Locate the cell with the specified text and output its [x, y] center coordinate. 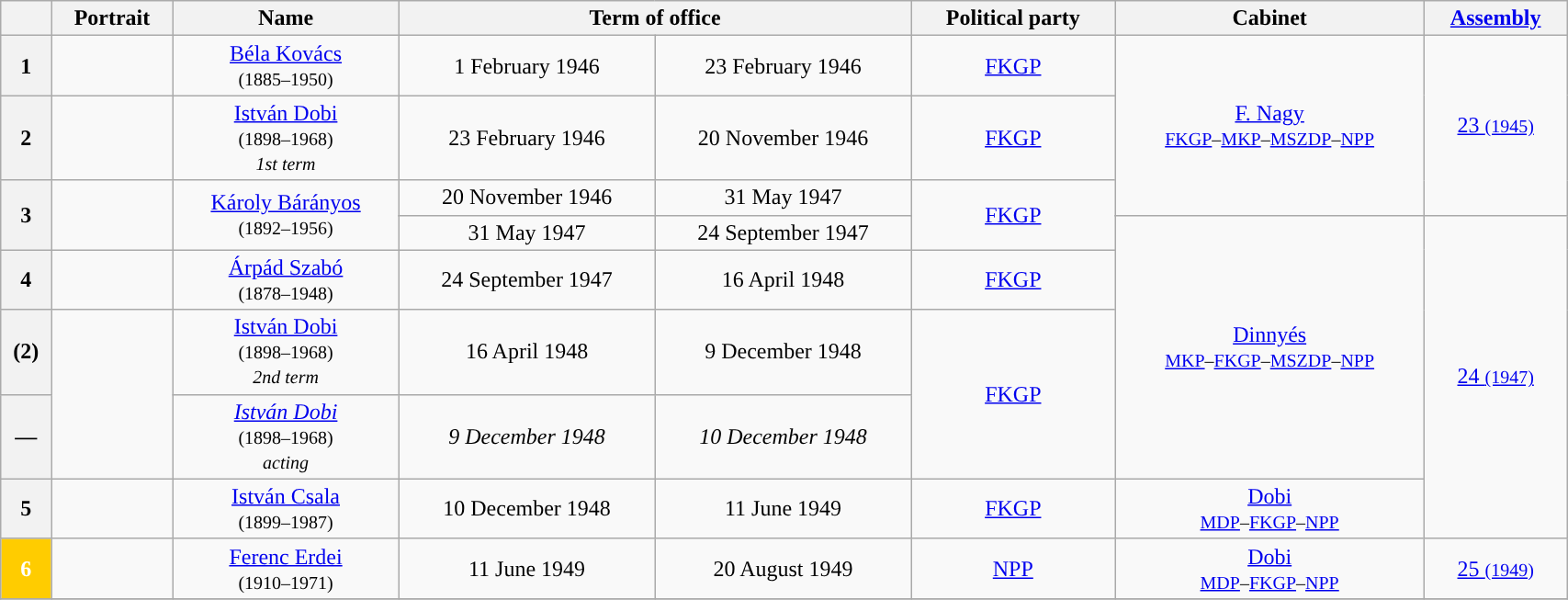
23 (1945) [1495, 125]
Árpád Szabó(1878–1948) [286, 279]
Assembly [1495, 18]
István Dobi(1898–1968)2nd term [286, 352]
1 [26, 66]
25 (1949) [1495, 568]
3 [26, 215]
István Dobi(1898–1968)acting [286, 436]
Term of office [655, 18]
Károly Bárányos(1892–1956) [286, 215]
(2) [26, 352]
1 February 1946 [527, 66]
20 August 1949 [783, 568]
5 [26, 509]
István Csala(1899–1987) [286, 509]
DinnyésMKP–FKGP–MSZDP–NPP [1269, 347]
Ferenc Erdei(1910–1971) [286, 568]
24 (1947) [1495, 377]
Name [286, 18]
— [26, 436]
F. NagyFKGP–MKP–MSZDP–NPP [1269, 125]
2 [26, 138]
Béla Kovács(1885–1950) [286, 66]
Portrait [112, 18]
Political party [1013, 18]
Cabinet [1269, 18]
NPP [1013, 568]
6 [26, 568]
István Dobi(1898–1968)1st term [286, 138]
4 [26, 279]
